Pinpoint the cell where the given text exists, returning its [x, y] midpoint coordinate. 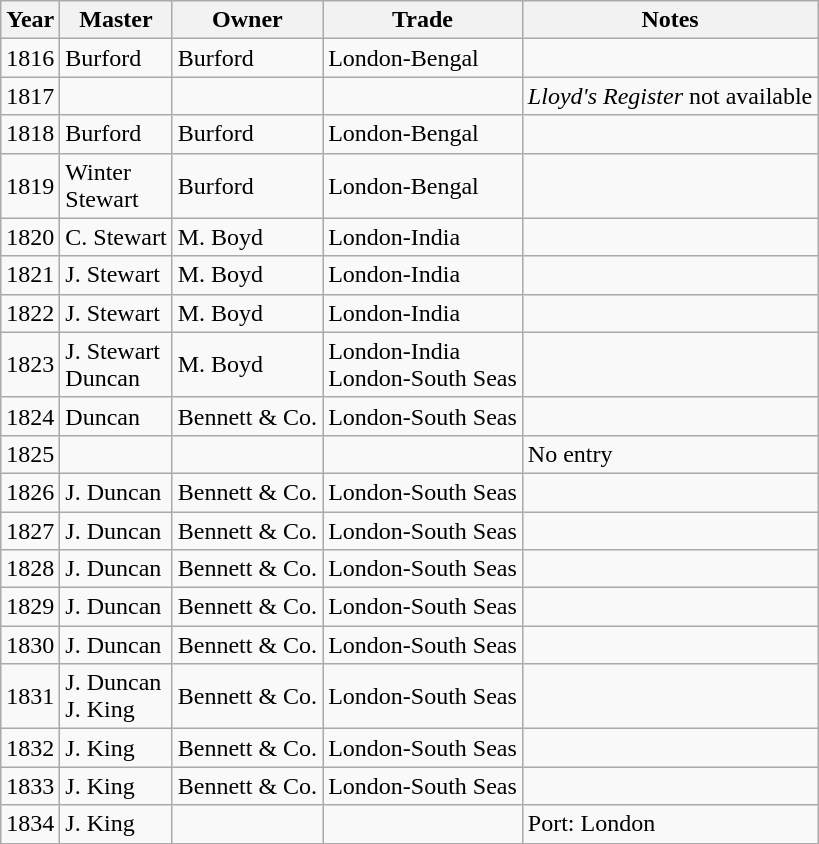
No entry [670, 454]
Lloyd's Register not available [670, 96]
1817 [30, 96]
1828 [30, 569]
1831 [30, 696]
1832 [30, 748]
1822 [30, 313]
C. Stewart [116, 237]
Notes [670, 20]
1818 [30, 134]
J. Stewart Duncan [116, 364]
Master [116, 20]
London-India London-South Seas [423, 364]
1824 [30, 416]
1830 [30, 645]
Winter Stewart [116, 186]
1821 [30, 275]
1820 [30, 237]
1829 [30, 607]
1823 [30, 364]
1833 [30, 786]
1834 [30, 824]
1825 [30, 454]
1816 [30, 58]
Owner [247, 20]
1819 [30, 186]
J. Duncan J. King [116, 696]
Port: London [670, 824]
1827 [30, 531]
Trade [423, 20]
1826 [30, 492]
Duncan [116, 416]
Year [30, 20]
